Provide the (x, y) coordinate of the cell's center where the given text is located.  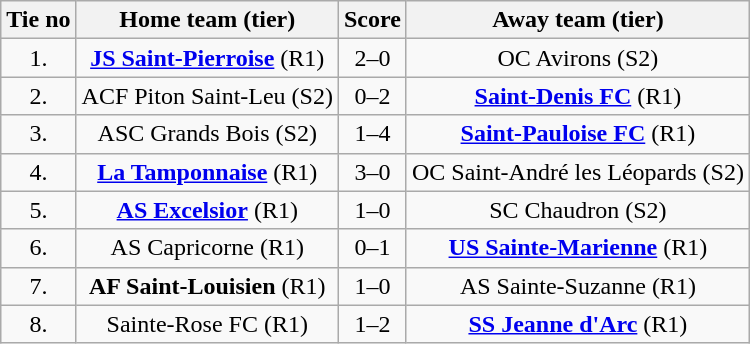
Sainte-Rose FC (R1) (207, 324)
1. (38, 58)
2. (38, 96)
7. (38, 286)
0–2 (372, 96)
6. (38, 248)
Saint-Denis FC (R1) (578, 96)
Saint-Pauloise FC (R1) (578, 134)
1–2 (372, 324)
OC Avirons (S2) (578, 58)
1–4 (372, 134)
AS Capricorne (R1) (207, 248)
La Tamponnaise (R1) (207, 172)
ACF Piton Saint-Leu (S2) (207, 96)
AS Sainte-Suzanne (R1) (578, 286)
SS Jeanne d'Arc (R1) (578, 324)
AS Excelsior (R1) (207, 210)
2–0 (372, 58)
Tie no (38, 20)
ASC Grands Bois (S2) (207, 134)
Score (372, 20)
5. (38, 210)
Away team (tier) (578, 20)
JS Saint-Pierroise (R1) (207, 58)
OC Saint-André les Léopards (S2) (578, 172)
AF Saint-Louisien (R1) (207, 286)
SC Chaudron (S2) (578, 210)
US Sainte-Marienne (R1) (578, 248)
Home team (tier) (207, 20)
8. (38, 324)
3. (38, 134)
4. (38, 172)
0–1 (372, 248)
3–0 (372, 172)
